Locate the cell with the specified text and output its (X, Y) center coordinate. 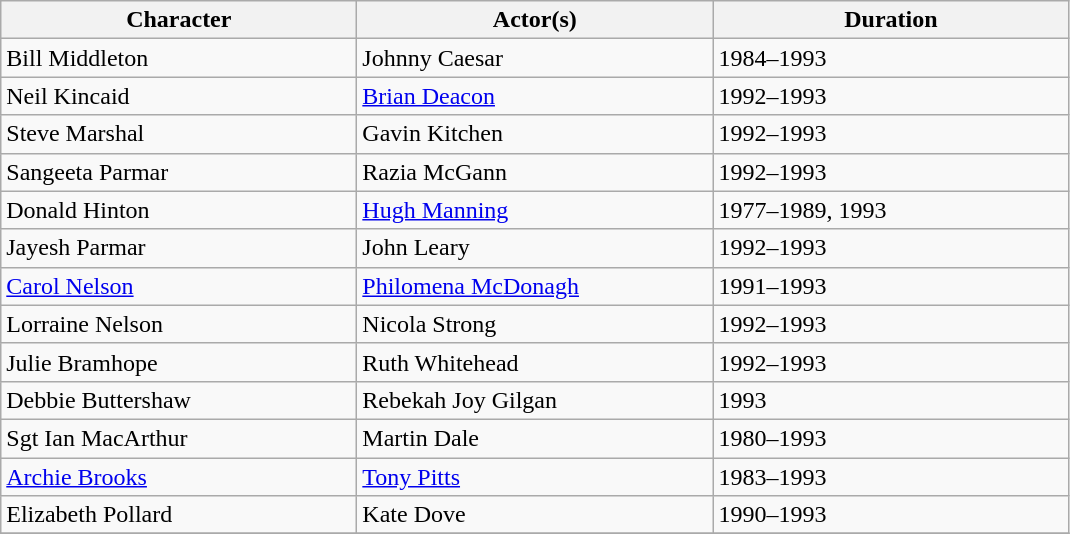
Johnny Caesar (535, 58)
Neil Kincaid (179, 96)
Steve Marshal (179, 134)
Archie Brooks (179, 477)
Elizabeth Pollard (179, 515)
1991–1993 (891, 286)
Carol Nelson (179, 286)
Jayesh Parmar (179, 248)
Tony Pitts (535, 477)
Duration (891, 20)
Martin Dale (535, 438)
Donald Hinton (179, 210)
Kate Dove (535, 515)
Bill Middleton (179, 58)
Rebekah Joy Gilgan (535, 400)
1980–1993 (891, 438)
1993 (891, 400)
Julie Bramhope (179, 362)
John Leary (535, 248)
1983–1993 (891, 477)
Sgt Ian MacArthur (179, 438)
Philomena McDonagh (535, 286)
Nicola Strong (535, 324)
Brian Deacon (535, 96)
1990–1993 (891, 515)
Debbie Buttershaw (179, 400)
Actor(s) (535, 20)
Lorraine Nelson (179, 324)
1977–1989, 1993 (891, 210)
Gavin Kitchen (535, 134)
Sangeeta Parmar (179, 172)
Character (179, 20)
Hugh Manning (535, 210)
Ruth Whitehead (535, 362)
Razia McGann (535, 172)
1984–1993 (891, 58)
